Extract the [x, y] coordinate from the center of the cell holding the provided text.  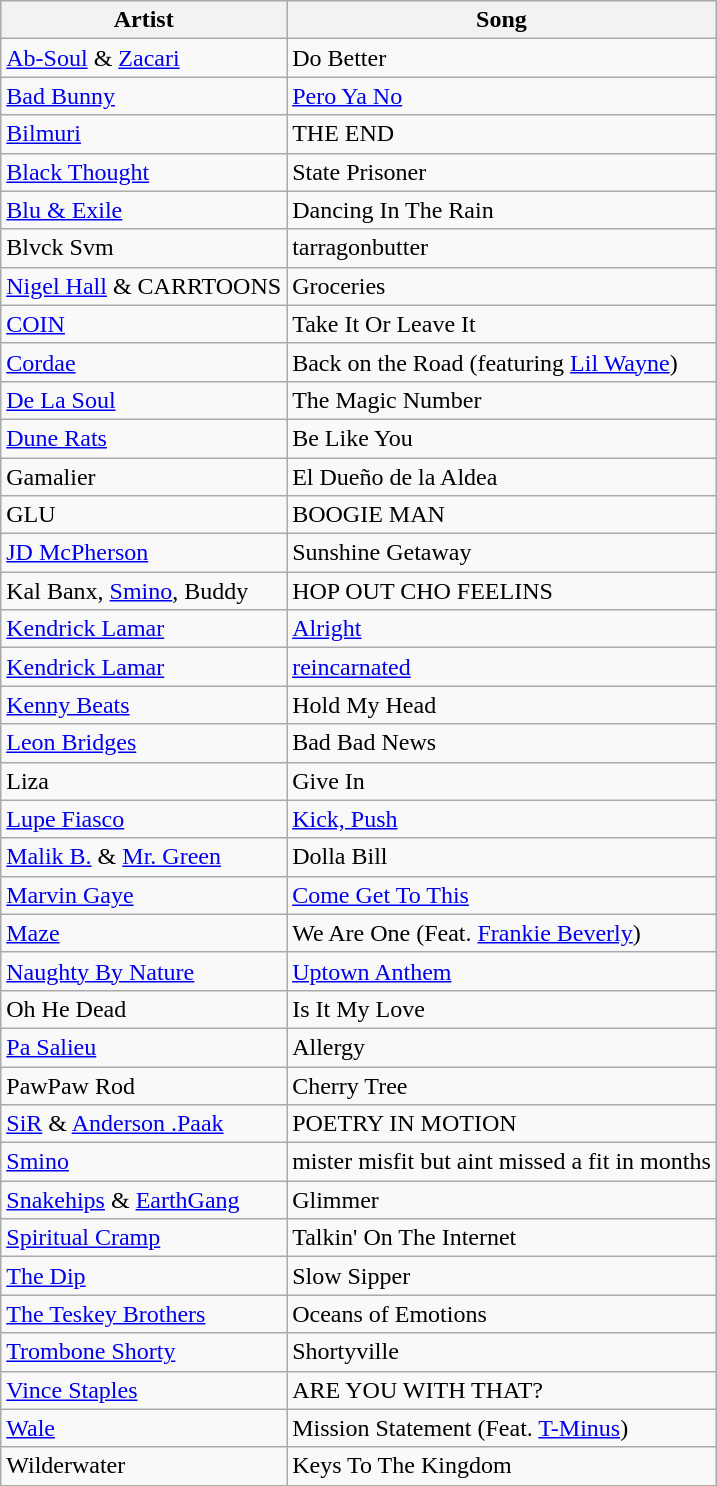
SiR & Anderson .Paak [144, 1124]
Naughty By Nature [144, 971]
Gamalier [144, 477]
Song [502, 20]
Mission Statement (Feat. T-Minus) [502, 1428]
Pero Ya No [502, 96]
Groceries [502, 286]
HOP OUT CHO FEELINS [502, 591]
Talkin' On The Internet [502, 1238]
Ab-Soul & Zacari [144, 58]
Bilmuri [144, 134]
Dancing In The Rain [502, 210]
Vince Staples [144, 1390]
Is It My Love [502, 1009]
Kenny Beats [144, 705]
Blvck Svm [144, 248]
Smino [144, 1162]
Pa Salieu [144, 1047]
Nigel Hall & CARRTOONS [144, 286]
mister misfit but aint missed a fit in months [502, 1162]
We Are One (Feat. Frankie Beverly) [502, 933]
El Dueño de la Aldea [502, 477]
Maze [144, 933]
Liza [144, 781]
Trombone Shorty [144, 1352]
Dolla Bill [502, 857]
Glimmer [502, 1200]
Lupe Fiasco [144, 819]
Blu & Exile [144, 210]
The Magic Number [502, 400]
Uptown Anthem [502, 971]
POETRY IN MOTION [502, 1124]
Hold My Head [502, 705]
COIN [144, 324]
THE END [502, 134]
Dune Rats [144, 438]
Artist [144, 20]
Kal Banx, Smino, Buddy [144, 591]
State Prisoner [502, 172]
Wilderwater [144, 1466]
Bad Bunny [144, 96]
Cordae [144, 362]
JD McPherson [144, 553]
Be Like You [502, 438]
ARE YOU WITH THAT? [502, 1390]
Alright [502, 629]
Back on the Road (featuring Lil Wayne) [502, 362]
The Teskey Brothers [144, 1314]
The Dip [144, 1276]
Snakehips & EarthGang [144, 1200]
GLU [144, 515]
Come Get To This [502, 895]
Shortyville [502, 1352]
Leon Bridges [144, 743]
Oceans of Emotions [502, 1314]
Do Better [502, 58]
tarragonbutter [502, 248]
BOOGIE MAN [502, 515]
Give In [502, 781]
Keys To The Kingdom [502, 1466]
Bad Bad News [502, 743]
reincarnated [502, 667]
Wale [144, 1428]
Cherry Tree [502, 1085]
Slow Sipper [502, 1276]
Allergy [502, 1047]
De La Soul [144, 400]
Sunshine Getaway [502, 553]
Kick, Push [502, 819]
PawPaw Rod [144, 1085]
Marvin Gaye [144, 895]
Black Thought [144, 172]
Malik B. & Mr. Green [144, 857]
Oh He Dead [144, 1009]
Spiritual Cramp [144, 1238]
Take It Or Leave It [502, 324]
